Find where the given text appears and provide that cell's center as [x, y] coordinate. 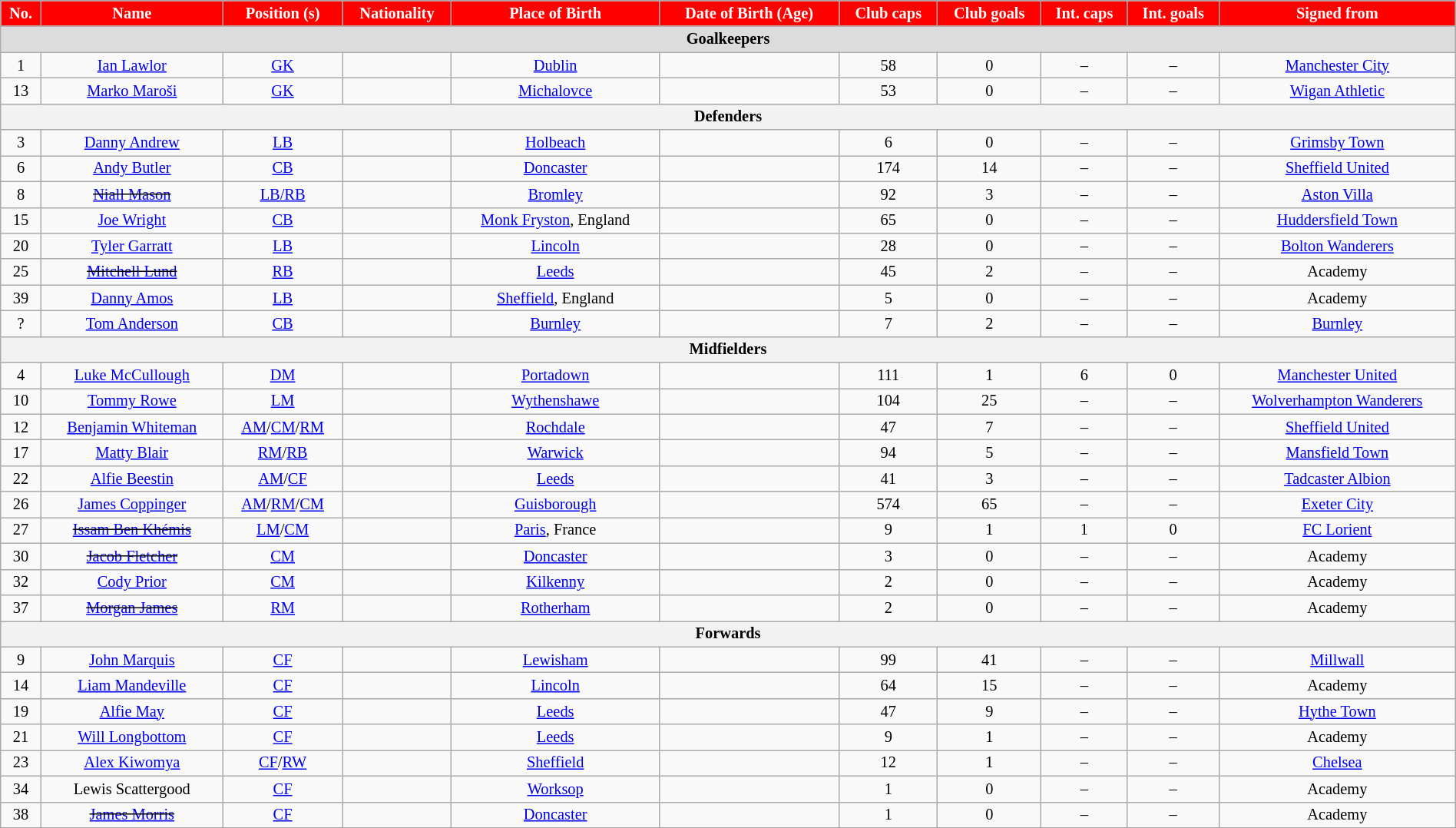
Manchester City [1337, 65]
Benjamin Whiteman [132, 427]
17 [22, 452]
Midfielders [728, 349]
111 [888, 376]
27 [22, 530]
39 [22, 298]
Grimsby Town [1337, 143]
53 [888, 91]
Guisborough [556, 505]
Aston Villa [1337, 194]
28 [888, 246]
Huddersfield Town [1337, 220]
Matty Blair [132, 452]
Cody Prior [132, 582]
64 [888, 685]
Nationality [397, 13]
Date of Birth (Age) [749, 13]
AM/CF [283, 479]
Goalkeepers [728, 39]
Niall Mason [132, 194]
21 [22, 737]
Chelsea [1337, 763]
Place of Birth [556, 13]
RM [283, 608]
RM/RB [283, 452]
22 [22, 479]
Alfie Beestin [132, 479]
Club goals [989, 13]
Wolverhampton Wanderers [1337, 401]
Sheffield [556, 763]
AM/CM/RM [283, 427]
Signed from [1337, 13]
Rochdale [556, 427]
James Morris [132, 815]
Lewis Scattergood [132, 789]
174 [888, 168]
RB [283, 272]
Kilkenny [556, 582]
Danny Amos [132, 298]
13 [22, 91]
Alex Kiwomya [132, 763]
Int. caps [1084, 13]
30 [22, 556]
Dublin [556, 65]
Bolton Wanderers [1337, 246]
Alfie May [132, 711]
Paris, France [556, 530]
Tadcaster Albion [1337, 479]
20 [22, 246]
Tom Anderson [132, 323]
19 [22, 711]
58 [888, 65]
32 [22, 582]
Millwall [1337, 660]
Position (s) [283, 13]
Morgan James [132, 608]
37 [22, 608]
Luke McCullough [132, 376]
Wythenshawe [556, 401]
Will Longbottom [132, 737]
Manchester United [1337, 376]
Monk Fryston, England [556, 220]
Holbeach [556, 143]
Marko Maroši [132, 91]
Tyler Garratt [132, 246]
Lewisham [556, 660]
Ian Lawlor [132, 65]
Andy Butler [132, 168]
Michalovce [556, 91]
34 [22, 789]
CF/RW [283, 763]
James Coppinger [132, 505]
Sheffield, England [556, 298]
Tommy Rowe [132, 401]
FC Lorient [1337, 530]
10 [22, 401]
John Marquis [132, 660]
574 [888, 505]
Jacob Fletcher [132, 556]
92 [888, 194]
DM [283, 376]
LM [283, 401]
99 [888, 660]
23 [22, 763]
Mansfield Town [1337, 452]
Joe Wright [132, 220]
Club caps [888, 13]
Name [132, 13]
26 [22, 505]
Danny Andrew [132, 143]
No. [22, 13]
8 [22, 194]
Wigan Athletic [1337, 91]
Portadown [556, 376]
38 [22, 815]
Forwards [728, 634]
104 [888, 401]
? [22, 323]
Hythe Town [1337, 711]
Rotherham [556, 608]
LM/CM [283, 530]
45 [888, 272]
Bromley [556, 194]
AM/RM/CM [283, 505]
Worksop [556, 789]
Mitchell Lund [132, 272]
Liam Mandeville [132, 685]
Warwick [556, 452]
Int. goals [1173, 13]
Exeter City [1337, 505]
94 [888, 452]
LB/RB [283, 194]
4 [22, 376]
Defenders [728, 117]
Issam Ben Khémis [132, 530]
